Detect which cell encompasses the target text, then output its (x, y) center coordinate. 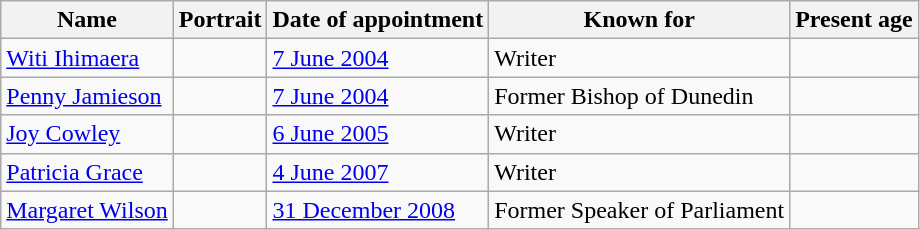
Former Speaker of Parliament (640, 210)
Portrait (220, 20)
Name (88, 20)
Former Bishop of Dunedin (640, 96)
4 June 2007 (378, 172)
Date of appointment (378, 20)
Margaret Wilson (88, 210)
31 December 2008 (378, 210)
6 June 2005 (378, 134)
Patricia Grace (88, 172)
Witi Ihimaera (88, 58)
Known for (640, 20)
Penny Jamieson (88, 96)
Joy Cowley (88, 134)
Present age (854, 20)
